Extract the [x, y] coordinate from the center of the cell holding the provided text.  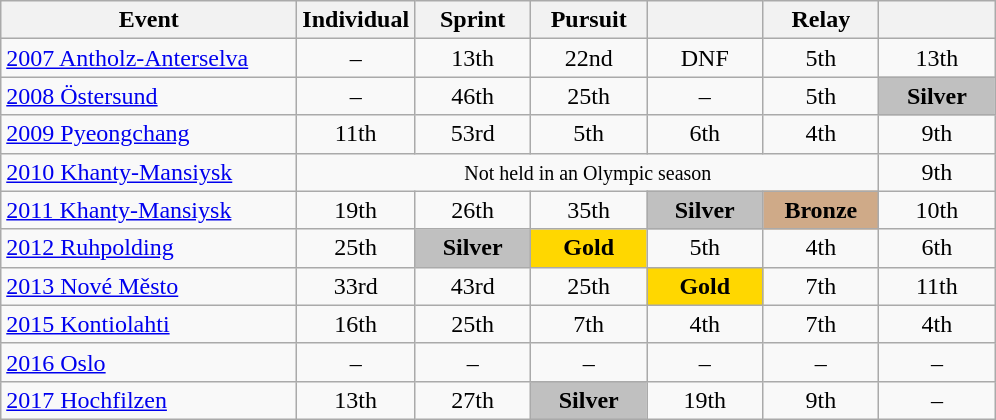
2012 Ruhpolding [149, 248]
22nd [589, 58]
2008 Östersund [149, 96]
Pursuit [589, 20]
46th [473, 96]
27th [473, 400]
Bronze [821, 210]
Relay [821, 20]
2009 Pyeongchang [149, 134]
33rd [356, 286]
53rd [473, 134]
2010 Khanty-Mansiysk [149, 172]
2011 Khanty-Mansiysk [149, 210]
16th [356, 324]
35th [589, 210]
26th [473, 210]
DNF [705, 58]
Event [149, 20]
2016 Oslo [149, 362]
Individual [356, 20]
Sprint [473, 20]
2013 Nové Město [149, 286]
10th [937, 210]
43rd [473, 286]
2017 Hochfilzen [149, 400]
2007 Antholz-Anterselva [149, 58]
2015 Kontiolahti [149, 324]
Not held in an Olympic season [588, 172]
